Provide the (X, Y) coordinate of the cell's center where the given text is located.  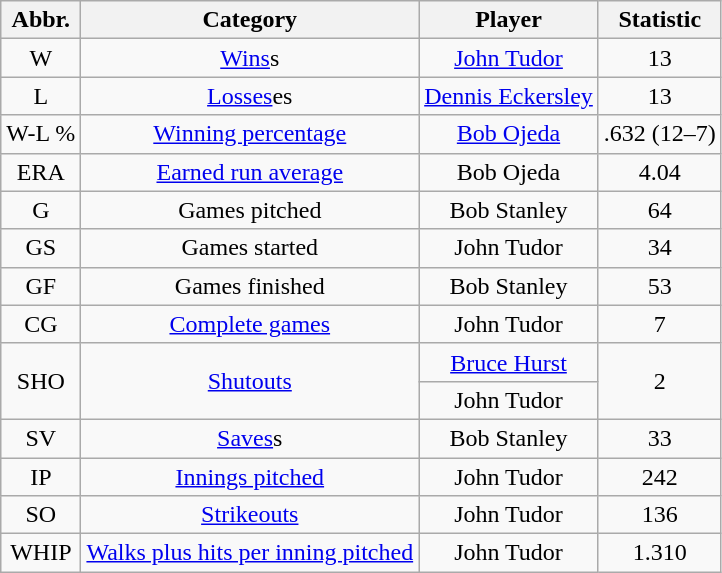
SO (41, 515)
SV (41, 438)
.632 (12–7) (660, 134)
Player (509, 20)
Statistic (660, 20)
GF (41, 286)
Abbr. (41, 20)
Complete games (250, 324)
Winning percentage (250, 134)
Innings pitched (250, 477)
Games started (250, 248)
GS (41, 248)
Shutouts (250, 381)
W-L % (41, 134)
64 (660, 210)
33 (660, 438)
ERA (41, 172)
Games pitched (250, 210)
W (41, 58)
136 (660, 515)
Losseses (250, 96)
Category (250, 20)
Earned run average (250, 172)
WHIP (41, 553)
CG (41, 324)
Walks plus hits per inning pitched (250, 553)
242 (660, 477)
SHO (41, 381)
Dennis Eckersley (509, 96)
L (41, 96)
Winss (250, 58)
7 (660, 324)
IP (41, 477)
53 (660, 286)
2 (660, 381)
4.04 (660, 172)
34 (660, 248)
Bruce Hurst (509, 362)
Games finished (250, 286)
1.310 (660, 553)
Savess (250, 438)
Strikeouts (250, 515)
G (41, 210)
